Scan for the cell matching the given text and deliver its [x, y] coordinate at center. 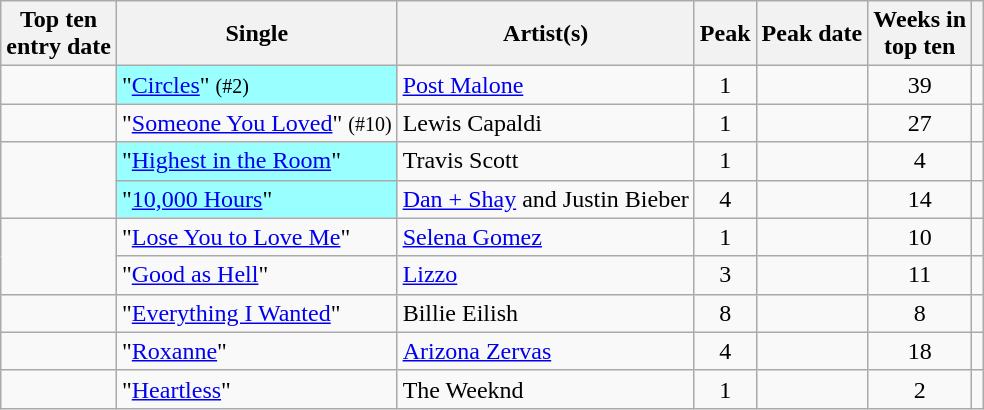
11 [920, 275]
"Someone You Loved" (#10) [256, 123]
3 [725, 275]
"Highest in the Room" [256, 161]
Dan + Shay and Justin Bieber [546, 199]
10 [920, 237]
14 [920, 199]
Weeks intop ten [920, 34]
Lizzo [546, 275]
Billie Eilish [546, 313]
"Heartless" [256, 389]
Peak date [812, 34]
"Circles" (#2) [256, 85]
Single [256, 34]
The Weeknd [546, 389]
"Good as Hell" [256, 275]
Post Malone [546, 85]
Selena Gomez [546, 237]
Artist(s) [546, 34]
Travis Scott [546, 161]
"Lose You to Love Me" [256, 237]
27 [920, 123]
"10,000 Hours" [256, 199]
Top tenentry date [59, 34]
2 [920, 389]
39 [920, 85]
Peak [725, 34]
"Roxanne" [256, 351]
18 [920, 351]
Lewis Capaldi [546, 123]
"Everything I Wanted" [256, 313]
Arizona Zervas [546, 351]
